Extract the (x, y) coordinate from the center of the cell holding the provided text.  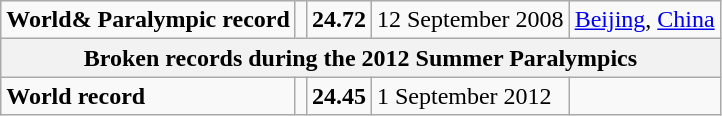
World record (148, 96)
24.45 (338, 96)
Broken records during the 2012 Summer Paralympics (360, 58)
World& Paralympic record (148, 20)
12 September 2008 (470, 20)
Beijing, China (644, 20)
1 September 2012 (470, 96)
24.72 (338, 20)
